Capture the cell that displays the provided text and extract its [X, Y] central coordinate. 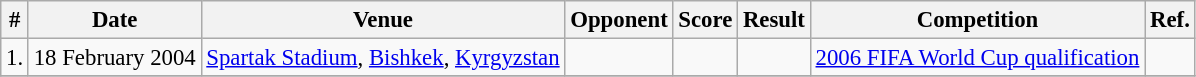
18 February 2004 [114, 58]
Ref. [1170, 20]
Spartak Stadium, Bishkek, Kyrgyzstan [383, 58]
Venue [383, 20]
Date [114, 20]
Score [706, 20]
2006 FIFA World Cup qualification [977, 58]
1. [15, 58]
# [15, 20]
Opponent [619, 20]
Result [774, 20]
Competition [977, 20]
